Identify which cell holds the provided text, then report its [X, Y] central coordinate. 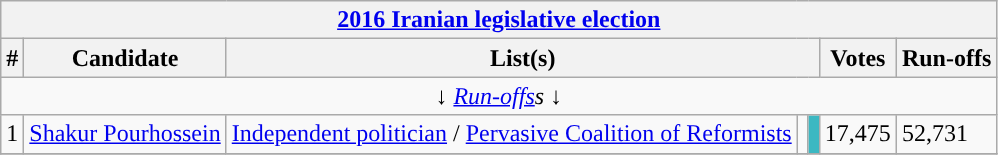
Independent politician / Pervasive Coalition of Reformists [512, 134]
Run-offs [946, 58]
# [12, 58]
List(s) [522, 58]
1 [12, 134]
↓ Run-offss ↓ [499, 96]
2016 Iranian legislative election [499, 20]
17,475 [858, 134]
Candidate [125, 58]
Shakur Pourhossein [125, 134]
52,731 [946, 134]
Votes [858, 58]
